Return the [x, y] coordinate for the center point of the cell that contains the specified text.  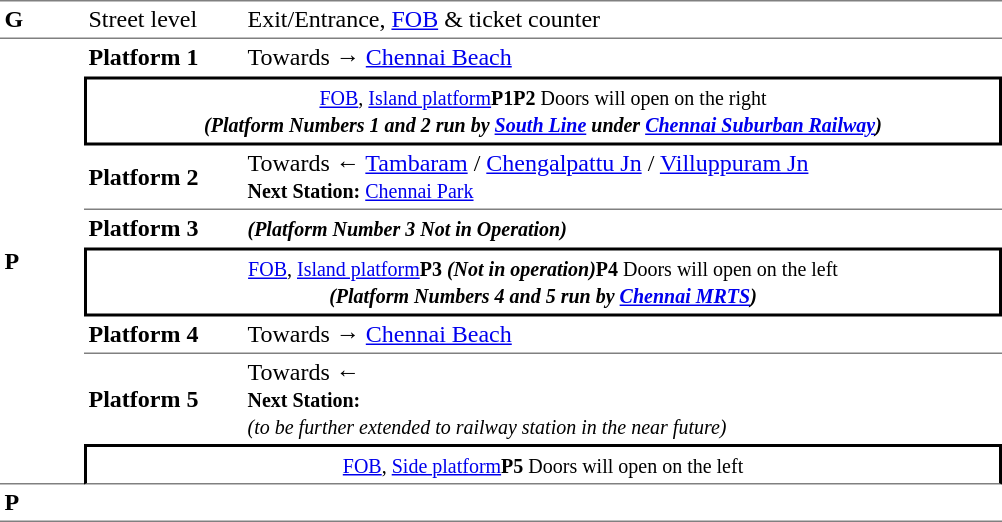
Platform 2 [164, 178]
FOB, Island platformP3 (Not in operation)P4 Doors will open on the left(Platform Numbers 4 and 5 run by Chennai MRTS) [543, 282]
Platform 4 [164, 335]
(Platform Number 3 Not in Operation) [622, 229]
Exit/Entrance, FOB & ticket counter [622, 20]
FOB, Island platformP1P2 Doors will open on the right(Platform Numbers 1 and 2 run by South Line under Chennai Suburban Railway) [543, 110]
Platform 3 [164, 229]
Platform 5 [164, 399]
Towards ← Next Station: (to be further extended to railway station in the near future) [622, 399]
Towards ← Tambaram / Chengalpattu Jn / Villuppuram JnNext Station: Chennai Park [622, 178]
Platform 1 [164, 58]
FOB, Side platformP5 Doors will open on the left [543, 464]
Street level [164, 20]
G [42, 20]
